Scan for the cell matching the given text and deliver its (X, Y) coordinate at center. 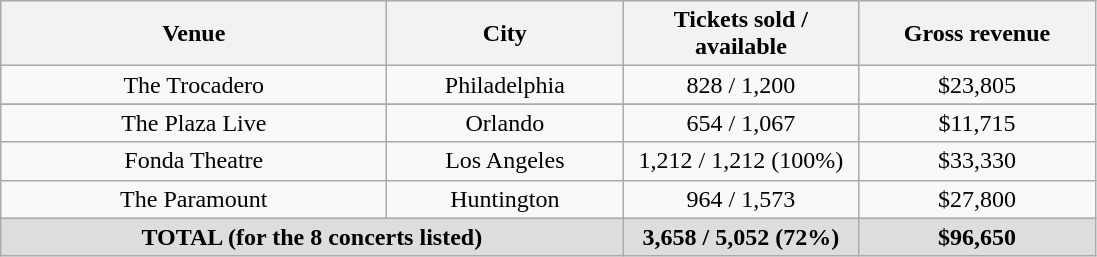
964 / 1,573 (741, 199)
654 / 1,067 (741, 123)
$27,800 (977, 199)
3,658 / 5,052 (72%) (741, 237)
Fonda Theatre (194, 161)
Venue (194, 34)
The Trocadero (194, 85)
Tickets sold / available (741, 34)
Philadelphia (505, 85)
$23,805 (977, 85)
TOTAL (for the 8 concerts listed) (312, 237)
The Paramount (194, 199)
City (505, 34)
$11,715 (977, 123)
Orlando (505, 123)
Los Angeles (505, 161)
$33,330 (977, 161)
$96,650 (977, 237)
1,212 / 1,212 (100%) (741, 161)
828 / 1,200 (741, 85)
Gross revenue (977, 34)
Huntington (505, 199)
The Plaza Live (194, 123)
